Scan for the cell matching the given text and deliver its (X, Y) coordinate at center. 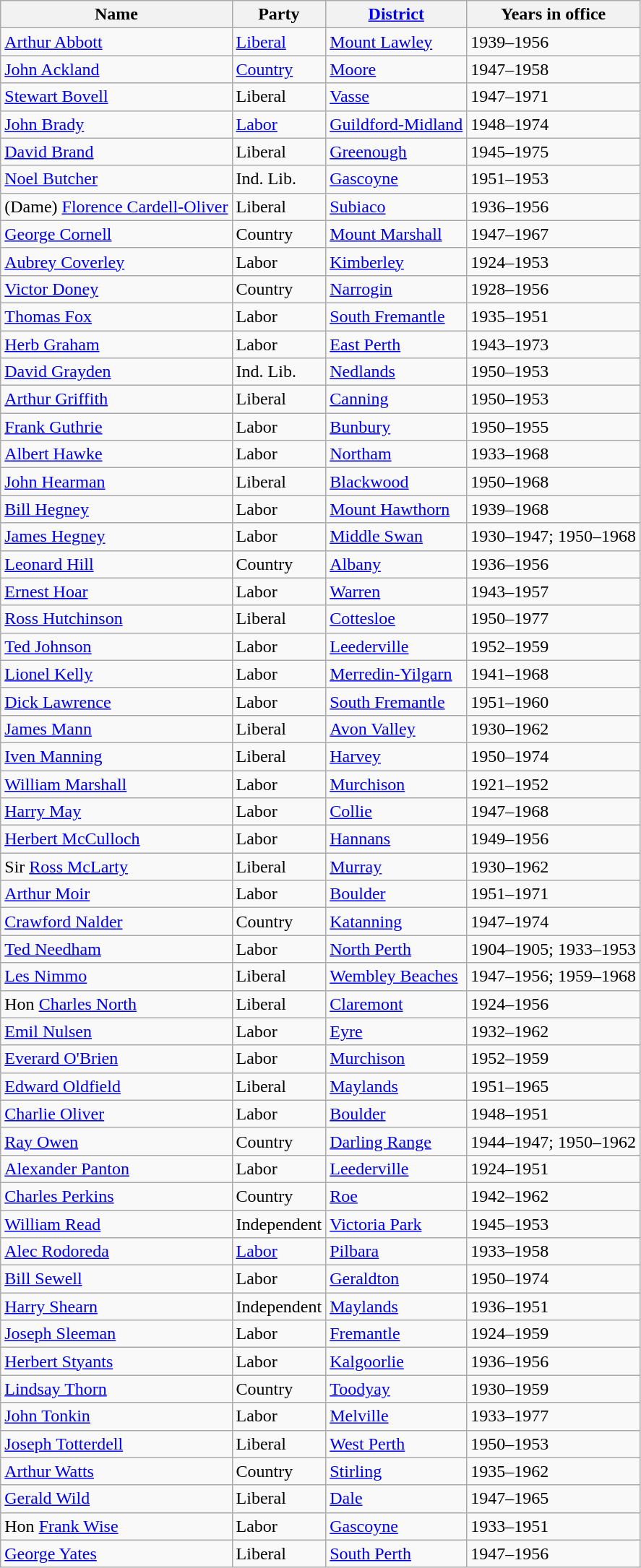
Victor Doney (116, 289)
Harry May (116, 812)
1921–1952 (554, 784)
James Mann (116, 729)
1949–1956 (554, 839)
Moore (396, 69)
1924–1956 (554, 1004)
South Perth (396, 1554)
Lindsay Thorn (116, 1389)
Merredin-Yilgarn (396, 674)
Ray Owen (116, 1141)
1947–1956; 1959–1968 (554, 976)
District (396, 14)
Hon Charles North (116, 1004)
Leonard Hill (116, 564)
Herbert McCulloch (116, 839)
William Read (116, 1224)
Arthur Watts (116, 1471)
Stewart Bovell (116, 97)
1930–1947; 1950–1968 (554, 537)
Ted Johnson (116, 646)
1936–1951 (554, 1307)
1951–1960 (554, 701)
Charles Perkins (116, 1196)
1939–1968 (554, 509)
John Tonkin (116, 1416)
Harry Shearn (116, 1307)
Dick Lawrence (116, 701)
Kalgoorlie (396, 1361)
1943–1973 (554, 345)
Northam (396, 454)
Stirling (396, 1471)
Arthur Griffith (116, 399)
1947–1958 (554, 69)
Eyre (396, 1031)
John Brady (116, 124)
Iven Manning (116, 756)
1904–1905; 1933–1953 (554, 949)
1942–1962 (554, 1196)
Frank Guthrie (116, 427)
1950–1955 (554, 427)
1930–1959 (554, 1389)
Ernest Hoar (116, 592)
1924–1959 (554, 1334)
1924–1951 (554, 1169)
George Cornell (116, 234)
East Perth (396, 345)
Noel Butcher (116, 179)
Hannans (396, 839)
1941–1968 (554, 674)
1951–1953 (554, 179)
Murray (396, 867)
Blackwood (396, 482)
Dale (396, 1499)
Bill Hegney (116, 509)
Roe (396, 1196)
James Hegney (116, 537)
Herb Graham (116, 345)
Middle Swan (396, 537)
Victoria Park (396, 1224)
Nedlands (396, 372)
1933–1958 (554, 1252)
Kimberley (396, 261)
Katanning (396, 922)
1951–1965 (554, 1086)
Years in office (554, 14)
Name (116, 14)
1933–1951 (554, 1526)
Hon Frank Wise (116, 1526)
Joseph Sleeman (116, 1334)
William Marshall (116, 784)
1943–1957 (554, 592)
Aubrey Coverley (116, 261)
Bill Sewell (116, 1279)
1935–1962 (554, 1471)
Collie (396, 812)
Darling Range (396, 1141)
1924–1953 (554, 261)
Pilbara (396, 1252)
1947–1971 (554, 97)
1932–1962 (554, 1031)
1947–1967 (554, 234)
(Dame) Florence Cardell-Oliver (116, 207)
Edward Oldfield (116, 1086)
1947–1956 (554, 1554)
Les Nimmo (116, 976)
George Yates (116, 1554)
John Hearman (116, 482)
1945–1953 (554, 1224)
Crawford Nalder (116, 922)
Mount Lawley (396, 42)
Harvey (396, 756)
Arthur Moir (116, 894)
Ted Needham (116, 949)
Thomas Fox (116, 316)
Albert Hawke (116, 454)
1950–1968 (554, 482)
Avon Valley (396, 729)
Canning (396, 399)
1933–1968 (554, 454)
Mount Marshall (396, 234)
Sir Ross McLarty (116, 867)
West Perth (396, 1444)
Guildford-Midland (396, 124)
1945–1975 (554, 152)
1950–1977 (554, 619)
1947–1965 (554, 1499)
Alec Rodoreda (116, 1252)
Albany (396, 564)
Gerald Wild (116, 1499)
Ross Hutchinson (116, 619)
1939–1956 (554, 42)
1944–1947; 1950–1962 (554, 1141)
Alexander Panton (116, 1169)
Melville (396, 1416)
Emil Nulsen (116, 1031)
Joseph Totterdell (116, 1444)
Party (279, 14)
Wembley Beaches (396, 976)
Subiaco (396, 207)
1948–1974 (554, 124)
Arthur Abbott (116, 42)
John Ackland (116, 69)
Lionel Kelly (116, 674)
1935–1951 (554, 316)
Toodyay (396, 1389)
1948–1951 (554, 1114)
Everard O'Brien (116, 1059)
1928–1956 (554, 289)
1947–1974 (554, 922)
David Brand (116, 152)
Greenough (396, 152)
Narrogin (396, 289)
David Grayden (116, 372)
Mount Hawthorn (396, 509)
1933–1977 (554, 1416)
Warren (396, 592)
1947–1968 (554, 812)
Claremont (396, 1004)
Vasse (396, 97)
Geraldton (396, 1279)
Charlie Oliver (116, 1114)
Fremantle (396, 1334)
North Perth (396, 949)
Bunbury (396, 427)
Cottesloe (396, 619)
1951–1971 (554, 894)
Herbert Styants (116, 1361)
